Pinpoint the cell where the given text exists, returning its [X, Y] midpoint coordinate. 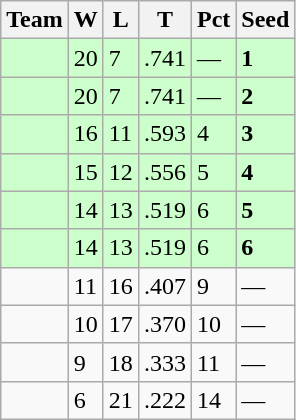
3 [266, 134]
Team [35, 20]
.556 [164, 172]
.407 [164, 286]
.333 [164, 362]
1 [266, 58]
T [164, 20]
Seed [266, 20]
12 [120, 172]
Pct [213, 20]
.370 [164, 324]
W [86, 20]
15 [86, 172]
21 [120, 400]
18 [120, 362]
2 [266, 96]
.593 [164, 134]
L [120, 20]
.222 [164, 400]
17 [120, 324]
